Output the [X, Y] coordinate of the center of the cell containing the given text.  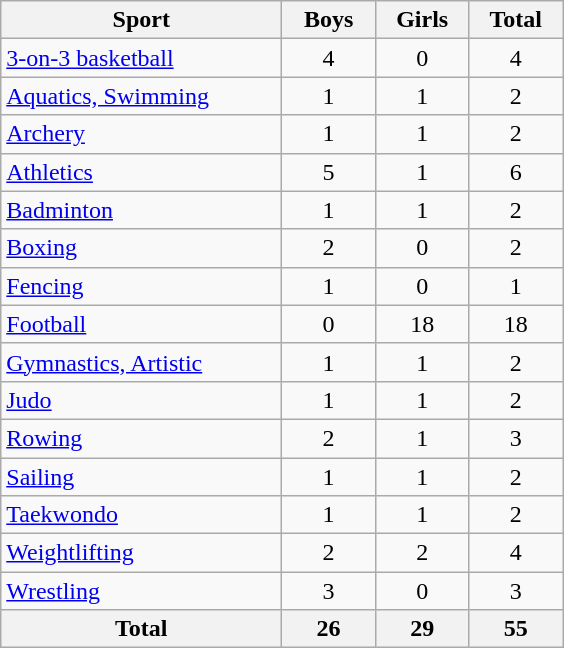
Judo [142, 400]
3-on-3 basketball [142, 58]
Wrestling [142, 591]
Taekwondo [142, 515]
Boys [329, 20]
Archery [142, 134]
Rowing [142, 438]
Football [142, 324]
Weightlifting [142, 553]
Fencing [142, 286]
26 [329, 629]
Badminton [142, 210]
Sport [142, 20]
Girls [422, 20]
Sailing [142, 477]
Aquatics, Swimming [142, 96]
Gymnastics, Artistic [142, 362]
5 [329, 172]
6 [516, 172]
Boxing [142, 248]
Athletics [142, 172]
55 [516, 629]
29 [422, 629]
